Determine the (x, y) coordinate at the center of the cell enclosing the given text.  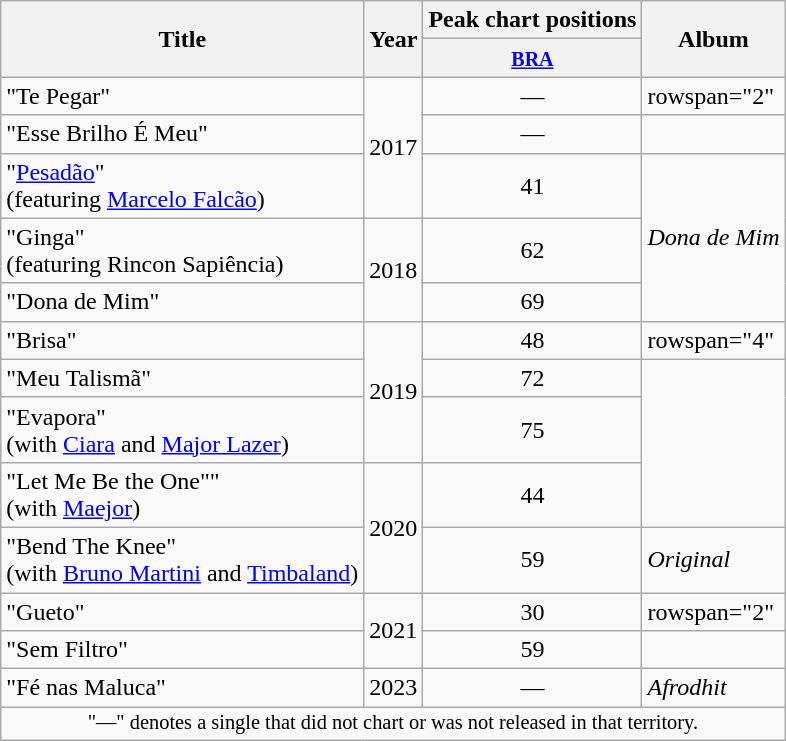
"Te Pegar" (182, 96)
"Ginga"(featuring Rincon Sapiência) (182, 250)
Year (394, 39)
Peak chart positions (532, 20)
Title (182, 39)
"—" denotes a single that did not chart or was not released in that territory. (393, 724)
"Esse Brilho É Meu" (182, 134)
"Dona de Mim" (182, 302)
Album (714, 39)
"Fé nas Maluca" (182, 688)
"Let Me Be the One""(with Maejor) (182, 494)
75 (532, 430)
BRA (532, 58)
"Meu Talismã" (182, 378)
2020 (394, 527)
69 (532, 302)
2018 (394, 270)
Original (714, 560)
2021 (394, 630)
2019 (394, 392)
"Bend The Knee"(with Bruno Martini and Timbaland) (182, 560)
41 (532, 186)
Afrodhit (714, 688)
"Brisa" (182, 340)
72 (532, 378)
2017 (394, 148)
"Pesadão"(featuring Marcelo Falcão) (182, 186)
44 (532, 494)
"Sem Filtro" (182, 650)
Dona de Mim (714, 237)
"Gueto" (182, 611)
48 (532, 340)
"Evapora"(with Ciara and Major Lazer) (182, 430)
2023 (394, 688)
62 (532, 250)
rowspan="4" (714, 340)
30 (532, 611)
